For the text-containing cell, return its midpoint in [x, y] coordinate format. 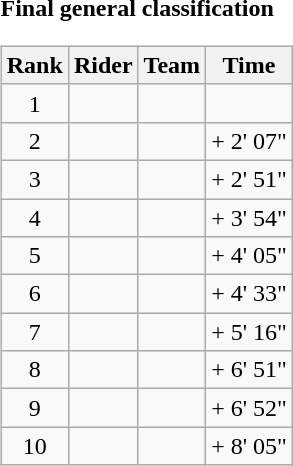
+ 4' 33" [250, 294]
4 [34, 217]
Time [250, 65]
+ 3' 54" [250, 217]
Team [172, 65]
9 [34, 408]
+ 4' 05" [250, 256]
7 [34, 332]
1 [34, 103]
Rank [34, 65]
+ 2' 07" [250, 141]
8 [34, 370]
+ 2' 51" [250, 179]
Rider [103, 65]
6 [34, 294]
5 [34, 256]
+ 6' 52" [250, 408]
+ 5' 16" [250, 332]
+ 8' 05" [250, 446]
+ 6' 51" [250, 370]
2 [34, 141]
3 [34, 179]
10 [34, 446]
